For the text-containing cell, return its midpoint in (x, y) coordinate format. 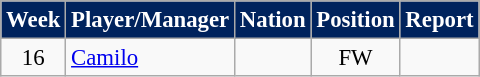
Player/Manager (150, 20)
Position (356, 20)
FW (356, 58)
Report (440, 20)
Nation (273, 20)
Camilo (150, 58)
Week (34, 20)
16 (34, 58)
